For the text-containing cell, return its midpoint in [X, Y] coordinate format. 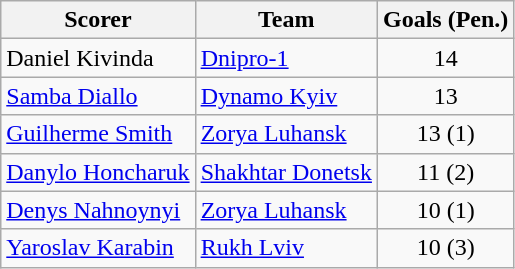
Samba Diallo [98, 96]
10 (3) [445, 248]
Team [286, 20]
Daniel Kivinda [98, 58]
Scorer [98, 20]
11 (2) [445, 172]
Dnipro-1 [286, 58]
Goals (Pen.) [445, 20]
Rukh Lviv [286, 248]
Denys Nahnoynyi [98, 210]
13 (1) [445, 134]
10 (1) [445, 210]
14 [445, 58]
Dynamo Kyiv [286, 96]
Shakhtar Donetsk [286, 172]
Danylo Honcharuk [98, 172]
13 [445, 96]
Yaroslav Karabin [98, 248]
Guilherme Smith [98, 134]
